Locate the cell with the specified text and output its (X, Y) center coordinate. 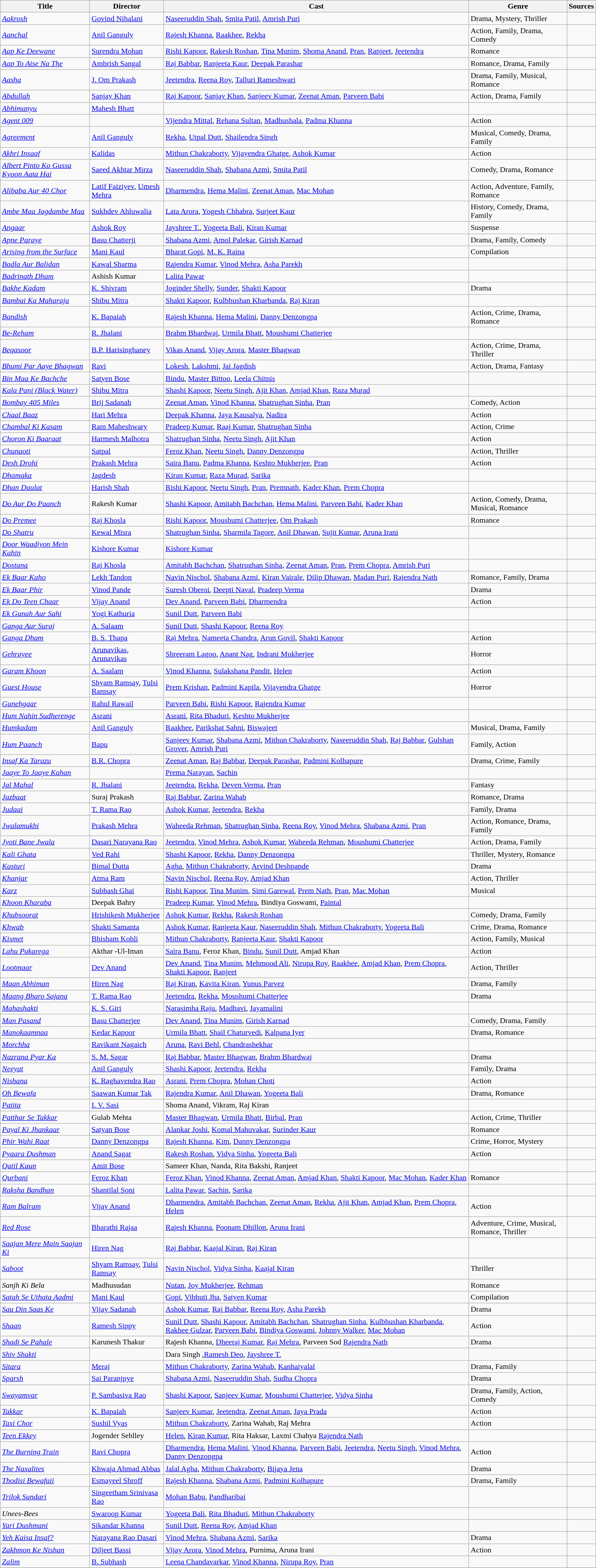
Choron Ki Baaraat (45, 439)
Asrani, Prem Chopra, Mohan Choti (316, 1081)
Vijendra Mittal, Rehana Sultan, Madhushala, Padma Khanna (316, 120)
Fantasy (518, 785)
Sau Din Saas Ke (45, 1309)
Patthar Se Takkar (45, 1117)
Vijay Sadanah (127, 1309)
Rajesh Khanna, Kim, Danny Denzongpa (316, 1142)
Musical (518, 891)
Dara Singh ,Ramesh Deo, Jayshree T. (316, 1354)
Door Waadiyon Mein Kahin (45, 548)
Action, Crime (518, 427)
Akhri Insaaf (45, 153)
Bhisham Kohli (127, 939)
Shashi Kapoor, Amitabh Bachchan, Hema Malini, Parveen Babi, Kader Khan (316, 504)
Dev Anand, Tina Munim, Girish Karnad (316, 1020)
Esmayeel Shroff (127, 1480)
Ravi (127, 366)
Aanchal (45, 35)
Hrishikesh Mukherjee (127, 915)
Ashok Kumar, Raj Babbar, Reena Roy, Asha Parekh (316, 1309)
Adventure, Crime, Musical, Romance, Thriller (518, 1227)
Director (127, 6)
Raj Kiran, Kavita Kiran, Yunus Parvez (316, 984)
Sukhdev Ahluwalia (127, 211)
Khoon Kharaba (45, 903)
Saira Banu, Padma Khanna, Keshto Mukherjee, Pran (316, 463)
Rajendra Kumar, Anil Dhawan, Yogeeta Bali (316, 1093)
Gopi, Vibhuti Jha, Satyen Kumar (316, 1297)
Lokesh, Lakshmi, Jai Jagdish (316, 366)
Jeetendra, Reena Roy, Talluri Rameshwari (316, 80)
Ashok Kumar, Rekha, Rakesh Roshan (316, 915)
Neeyat (45, 1069)
Beqasoor (45, 350)
Badla Aur Balidan (45, 264)
Mithun Chakraborty, Zarina Wahab, Raj Mehra (316, 1423)
Prema Narayan, Sachin (316, 773)
Kismet (45, 939)
Desh Drohi (45, 463)
Khubsoorat (45, 915)
Oh Bewafa (45, 1093)
Jagdesh (127, 475)
Kedar Kapoor (127, 1032)
Harmesh Malhotra (127, 439)
Lahu Pukarega (45, 951)
Mithun Chakraborty, Vijayendra Ghatge, Ashok Kumar (316, 153)
Angaar (45, 228)
B. S. Thapa (127, 638)
Action, Crime, Thriller (518, 1117)
Suspense (518, 228)
Jeetendra, Rekha, Moushumi Chatterjee (316, 996)
Man Pasand (45, 1020)
Swaroop Kumar (127, 1513)
Agha, Mithun Chakraborty, Arvind Deshpande (316, 866)
Ram Balram (45, 1206)
Yeh Kaisa Insaf? (45, 1538)
Nazrana Pyar Ka (45, 1056)
Madhusudan (127, 1285)
Aakrosh (45, 18)
Abhimanyu (45, 108)
Gehrayee (45, 654)
Swayamvar (45, 1395)
Zalim (45, 1562)
Dharmendra, Hema Malini, Vinod Khanna, Parveen Babi, Jeetendra, Neetu Singh, Vinod Mehra, Danny Denzongpa (316, 1452)
Unees-Bees (45, 1513)
Bandish (45, 317)
History, Comedy, Drama, Family (518, 211)
Master Bhagwan, Urmila Bhatt, Birbal, Pran (316, 1117)
Comedy, Drama, Romance (518, 169)
Sparsh (45, 1378)
Raakhee, Parikshat Sahni, Biswajeet (316, 728)
Bin Maa Ke Bachche (45, 378)
Mohan Babu, Pandharibai (316, 1497)
P. Sambasiva Rao (127, 1395)
Diljeet Bassi (127, 1550)
Thodisi Bewafaii (45, 1480)
Chunaoti (45, 451)
Narayana Rao Dasari (127, 1538)
Raj Babbar, Zarina Wahab (316, 797)
A. Saalam (127, 671)
Sikandar Khanna (127, 1526)
Do Shatru (45, 532)
Karz (45, 891)
Dharmendra, Hema Malini, Zeenat Aman, Mac Mohan (316, 190)
Cast (316, 6)
Parveen Babi, Rishi Kapoor, Rajendra Kumar (316, 704)
J. Om Prakash (127, 80)
Jaaye To Jaaye Kahan (45, 773)
Takkar (45, 1411)
Lalita Pawar (316, 276)
Ambrish Sangal (127, 63)
Feroz Khan, Vinod Khanna, Zeenat Aman, Amjad Khan, Shakti Kapoor, Mac Mohan, Kader Khan (316, 1178)
Ek Gunah Aur Sahi (45, 613)
Guest House (45, 687)
Raj Babbar, Master Bhagwan, Brahm Bhardwaj (316, 1056)
Rajesh Khanna, Hema Malini, Danny Denzongpa (316, 317)
Leena Chandavarkar, Vinod Khanna, Nirupa Roy, Pran (316, 1562)
Atma Ram (127, 878)
I. V. Sasi (127, 1105)
Lata Arora, Yogesh Chhabra, Surjeet Kaur (316, 211)
Dev Anand, Tina Munim, Mehmood Ali, Nirupa Roy, Raakhee, Amjad Khan, Prem Chopra, Shakti Kapoor, Ranjeet (316, 968)
Shatrughan Sinha, Sharmila Tagore, Anil Dhawan, Sujit Kumar, Aruna Irani (316, 532)
Jeetendra, Rekha, Deven Verma, Pran (316, 785)
Rajesh Khanna, Shabana Azmi, Padmini Kolhapure (316, 1480)
Pradeep Kumar, Raaj Kumar, Shatrughan Sinha (316, 427)
Saeed Akhtar Mirza (127, 169)
Hari Mehra (127, 414)
Saawan Kumar Tak (127, 1093)
Lekh Tandon (127, 577)
Shreeram Lagoo, Anant Nag, Indrani Mukherjee (316, 654)
Shashi Kapoor, Neetu Singh, Ajit Khan, Amjad Khan, Raza Murad (316, 390)
Sunil Dutt, Shashi Kapoor, Reena Roy (316, 626)
Shakti Samanta (127, 927)
Action, Comedy, Drama, Musical, Romance (518, 504)
The Burning Train (45, 1452)
Action, Family, Musical (518, 939)
Shatrughan Sinha, Neetu Singh, Ajit Khan (316, 439)
Shaan (45, 1326)
Comedy, Action (518, 402)
Abdullah (45, 96)
Dostana (45, 565)
Humkadam (45, 728)
Meraj (127, 1366)
Jazbaat (45, 797)
Vijay Arora, Vinod Mehra, Purnima, Aruna Irani (316, 1550)
Ravikant Nagaich (127, 1044)
Teen Ekkey (45, 1436)
Ashok Roy (127, 228)
Ramesh Sippy (127, 1326)
Mithun Chakraborty, Ranjeeta Kaur, Shakti Kapoor (316, 939)
Navin Nischol, Reena Roy, Amjad Khan (316, 878)
Deepak Bahry (127, 903)
Akthar -Ul-Iman (127, 951)
Rishi Kapoor, Moushumi Chatterjee, Om Prakash (316, 520)
K. S. Giri (127, 1008)
Raj Babbar, Ranjeeta Kaur, Deepak Parashar (316, 63)
Navin Nischol, Shabana Azmi, Kiran Vairale, Dilip Dhawan, Madan Puri, Rajendra Nath (316, 577)
Agent 009 (45, 120)
Musical, Comedy, Drama, Family (518, 137)
Rajesh Khanna, Dheeraj Kumar, Raj Mehra, Parveen Sod Rajendra Nath (316, 1342)
Romance, Drama (518, 797)
Navin Nischol, Vidya Sinha, Kaajal Kiran (316, 1268)
Zakhmon Ke Nishan (45, 1550)
Shadi Se Pahale (45, 1342)
Jayshree T., Yogeeta Bali, Kiran Kumar (316, 228)
Lalita Pawar, Sachin, Sarika (316, 1190)
Naseeruddin Shah, Smita Patil, Amrish Puri (316, 18)
Gunehgaar (45, 704)
Amitabh Bachchan, Shatrughan Sinha, Zeenat Aman, Pran, Prem Chopra, Amrish Puri (316, 565)
Ambe Maa Jagdambe Maa (45, 211)
S. M. Sagar (127, 1056)
Raj Mehra, Nameeta Chandra, Arun Govil, Shakti Kapoor (316, 638)
Bhumi Par Aaye Bhagwan (45, 366)
Jogender Sehlley (127, 1436)
Sanjay Khan (127, 96)
Kewal Misra (127, 532)
Narasimha Raju, Madhavi, Jayamalini (316, 1008)
Saira Banu, Feroz Khan, Bindu, Sunil Dutt, Amjad Khan (316, 951)
Dasari Narayana Rao (127, 842)
Thriller, Mystery, Romance (518, 854)
Aruna, Ravi Behl, Chandrashekhar (316, 1044)
Drama, Family, Action, Comedy (518, 1395)
Khanjar (45, 878)
Feroz Khan (127, 1178)
Hum Nahin Sudherenge (45, 716)
Shantilal Soni (127, 1190)
Taxi Chor (45, 1423)
Amit Bose (127, 1166)
Rishi Kapoor, Rakesh Roshan, Tina Munim, Shoma Anand, Pran, Ranjeet, Jeetendra (316, 51)
Albert Pinto Ko Gussa Kyoon Aata Hai (45, 169)
Garam Khoon (45, 671)
Action, Romance, Drama, Family (518, 826)
Kala Pani (Black Water) (45, 390)
Dev Anand, Parveen Babi, Dharmendra (316, 601)
Aap To Aise Na The (45, 63)
Mahesh Bhatt (127, 108)
Jwalamukhi (45, 826)
Bakhe Kadam (45, 288)
Nutan, Joy Mukherjee, Rehman (316, 1285)
Chambal Ki Kasam (45, 427)
Saboot (45, 1268)
Sources (581, 6)
Drama, Crime, Family (518, 761)
Crime, Drama, Romance (518, 927)
Musical, Drama, Family (518, 728)
Sanjeev Kumar, Jeetendra, Zeenat Aman, Jaya Prada (316, 1411)
Drama, Family, Comedy (518, 240)
Maan Abhiman (45, 984)
Prem Krishan, Padmini Kapila, Vijayendra Ghatge (316, 687)
Qatil Kaun (45, 1166)
Bharat Gopi, M. K. Raina (316, 252)
Rahul Rawail (127, 704)
Yogi Kathuria (127, 613)
Jalal Agha, Mithun Chakraborty, Bijaya Jena (316, 1468)
Waheeda Rehman, Shatrughan Sinha, Reena Roy, Vinod Mehra, Shabana Azmi, Pran (316, 826)
Do Aur Do Paanch (45, 504)
Raksha Bandhan (45, 1190)
Action, Drama, Fantasy (518, 366)
Zeenat Aman, Vinod Khanna, Shatrughan Sinha, Pran (316, 402)
Bambai Ka Maharaja (45, 300)
Rajesh Khanna, Poonam Dhillon, Aruna Irani (316, 1227)
B. Subhash (127, 1562)
Judaai (45, 809)
Sitara (45, 1366)
Rajendra Kumar, Vinod Mehra, Asha Parekh (316, 264)
Morchha (45, 1044)
Bharathi Rajaa (127, 1227)
Joginder Shelly, Sunder, Shakti Kapoor (316, 288)
Agreement (45, 137)
Pyaara Dushman (45, 1154)
Do Premee (45, 520)
Action, Family, Drama, Comedy (518, 35)
Kalidas (127, 153)
Action, Crime, Drama, Romance (518, 317)
Thriller (518, 1268)
Phir Wahi Raat (45, 1142)
Shashi Kapoor, Rekha, Danny Denzongpa (316, 854)
Asrani, Rita Bhaduri, Keshto Mukherjee (316, 716)
Shashi Kapoor, Sanjeev Kumar, Moushumi Chatterjee, Vidya Sinha (316, 1395)
Sushil Vyas (127, 1423)
Latif Faiziyev, Umesh Mehra (127, 190)
Pradeep Kumar, Vinod Mehra, Bindiya Goswami, Paintal (316, 903)
Mahashakti (45, 1008)
Mithun Chakraborty, Zarina Wahab, Kanhaiyalal (316, 1366)
Yogeeta Bali, Rita Bhaduri, Mithun Chakraborty (316, 1513)
B.R. Chopra (127, 761)
K. Shivram (127, 288)
Sameer Khan, Nanda, Rita Bakshi, Ranjeet (316, 1166)
Action, Crime, Drama, Thriller (518, 350)
Bindu, Master Bittoo, Leela Chitnis (316, 378)
Khwab (45, 927)
Ek Baar Kaho (45, 577)
Vikas Anand, Vijay Arora, Master Bhagwan (316, 350)
Badrinath Dham (45, 276)
Ek Do Teen Chaar (45, 601)
Kasturi (45, 866)
Lootmaar (45, 968)
A. Salaam (127, 626)
Drama, Mystery, Thriller (518, 18)
Family, Action (518, 744)
Aap Ke Deewane (45, 51)
Arising from the Surface (45, 252)
Shakti Kapoor, Kulbhushan Kharbanda, Raj Kiran (316, 300)
Chaal Baaz (45, 414)
Dev Anand (127, 968)
Rakesh Roshan, Vidya Sinha, Yogeeta Bali (316, 1154)
Patita (45, 1105)
Suresh Oberoi, Deepti Naval, Pradeep Verma (316, 589)
Basu Chatterjee (127, 1020)
Jyoti Bane Jwala (45, 842)
Khwaja Ahmad Abbas (127, 1468)
Zeenat Aman, Raj Babbar, Deepak Parashar, Padmini Kolhapure (316, 761)
Kiran Kumar, Raza Murad, Sarika (316, 475)
Deepak Khanna, Jaya Kausalya, Nadira (316, 414)
Kawal Sharma (127, 264)
Rekha, Utpal Dutt, Shailendra Singh (316, 137)
Sanjh Ki Bela (45, 1285)
Danny Denzongpa (127, 1142)
Rishi Kapoor, Tina Munim, Simi Garewal, Prem Nath, Pran, Mac Mohan (316, 891)
Alibaba Aur 40 Chor (45, 190)
Subhash Ghai (127, 891)
Rishi Kapoor, Neetu Singh, Pran, Premnath, Kader Khan, Prem Chopra (316, 487)
Bombay 405 Miles (45, 402)
K. Raghavendra Rao (127, 1081)
Hum Paanch (45, 744)
Govind Nihalani (127, 18)
B.P. Harisinghaney (127, 350)
Action, Adventure, Family, Romance (518, 190)
Shabana Azmi, Naseeruddin Shah, Sudha Chopra (316, 1378)
Vinod Pande (127, 589)
Maang Bharo Sajana (45, 996)
Manokaamnaa (45, 1032)
Satpal (127, 451)
Ek Baar Phir (45, 589)
Shabana Azmi, Amol Palekar, Girish Karnad (316, 240)
Shashi Kapoor, Jeetendra, Rekha (316, 1069)
Aasha (45, 80)
Sanjeev Kumar, Shabana Azmi, Mithun Chakraborty, Naseeruddin Shah, Raj Babbar, Gulshan Grover, Amrish Puri (316, 744)
Satyen Bose (127, 378)
Be-Reham (45, 333)
Vinod Mehra, Shabana Azmi, Sarika (316, 1538)
Feroz Khan, Neetu Singh, Danny Denzongpa (316, 451)
Jeetendra, Vinod Mehra, Ashok Kumar, Waheeda Rehman, Moushumi Chatterjee (316, 842)
Saajan Mere Main Saajan Ki (45, 1248)
Vinod Khanna, Sulakshana Pandit, Helen (316, 671)
Ganga Aur Suraj (45, 626)
Jal Mahal (45, 785)
Rakesh Kumar (127, 504)
Satah Se Uthata Aadmi (45, 1297)
Harish Shah (127, 487)
Ganga Dham (45, 638)
Satyan Bose (127, 1129)
Shoma Anand, Vikram, Raj Kiran (316, 1105)
The Naxalites (45, 1468)
Brij Sadanah (127, 402)
Yari Dushmani (45, 1526)
Rajesh Khanna, Raakhee, Rekha (316, 35)
Bapu (127, 744)
Brahm Bhardwaj, Urmila Bhatt, Moushumi Chatterjee (316, 333)
Insaf Ka Tarazu (45, 761)
Trilok Sundari (45, 1497)
Title (45, 6)
Suraj Prakash (127, 797)
Romance, Drama, Family (518, 63)
Helen, Kiran Kumar, Rita Haksar, Laxmi Chahya Rajendra Nath (316, 1436)
Singeetham Srinivasa Rao (127, 1497)
Gulab Mehta (127, 1117)
Raj Babbar, Kaajal Kiran, Raj Kiran (316, 1248)
Red Rose (45, 1227)
Nishana (45, 1081)
Naseeruddin Shah, Shabana Azmi, Smita Patil (316, 169)
Sunil Dutt, Parveen Babi (316, 613)
Raj Kapoor, Sanjay Khan, Sanjeev Kumar, Zeenat Aman, Parveen Babi (316, 96)
Ashish Kumar (127, 276)
Sai Paranjpye (127, 1378)
Basu Chatterji (127, 240)
Dhamaka (45, 475)
Kali Ghata (45, 854)
Dharmendra, Amitabh Bachchan, Zeenat Aman, Rekha, Ajit Khan, Amjad Khan, Prem Chopra, Helen (316, 1206)
Shiv Shakti (45, 1354)
Arunavikas, Arunavikas (127, 654)
Genre (518, 6)
Dhan Daulat (45, 487)
Urmila Bhatt, Shail Chaturvedi, Kalpana Iyer (316, 1032)
Apne Paraye (45, 240)
Anand Sagar (127, 1154)
Bimal Dutta (127, 866)
Payal Ki Jhankaar (45, 1129)
Karunesh Thakur (127, 1342)
Surendra Mohan (127, 51)
Sunil Dutt, Reena Roy, Amjad Khan (316, 1526)
Asrani (127, 716)
Drama, Family, Musical, Romance (518, 80)
Romance, Family, Drama (518, 577)
Qurbani (45, 1178)
Ashok Kumar, Jeetendra, Rekha (316, 809)
Ashok Kumar, Ranjeeta Kaur, Naseeruddin Shah, Mithun Chakraborty, Yogeeta Bali (316, 927)
Ravi Chopra (127, 1452)
Ram Maheshwary (127, 427)
Alankar Joshi, Komal Mahuvakar, Surinder Kaur (316, 1129)
Crime, Horror, Mystery (518, 1142)
Ved Rahi (127, 854)
